Provide the [X, Y] coordinate of the cell's center where the given text is located.  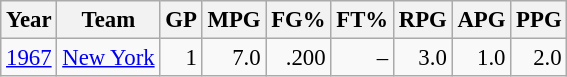
7.0 [234, 58]
Year [29, 20]
MPG [234, 20]
RPG [422, 20]
FT% [362, 20]
2.0 [539, 58]
1.0 [482, 58]
1 [181, 58]
FG% [298, 20]
New York [108, 58]
APG [482, 20]
.200 [298, 58]
GP [181, 20]
Team [108, 20]
– [362, 58]
1967 [29, 58]
3.0 [422, 58]
PPG [539, 20]
